Output the [x, y] coordinate of the center of the cell containing the given text.  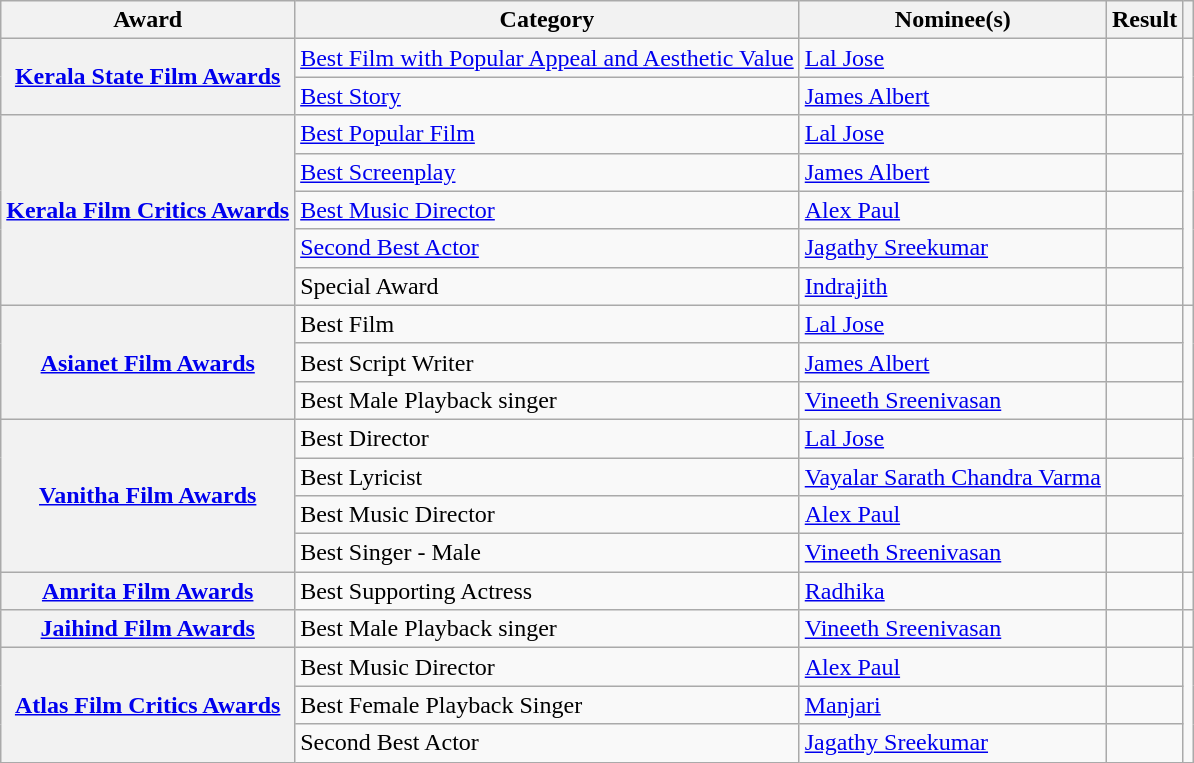
Amrita Film Awards [148, 591]
Award [148, 20]
Best Popular Film [548, 134]
Asianet Film Awards [148, 362]
Result [1144, 20]
Best Script Writer [548, 362]
Jaihind Film Awards [148, 629]
Atlas Film Critics Awards [148, 705]
Radhika [952, 591]
Nominee(s) [952, 20]
Best Lyricist [548, 477]
Indrajith [952, 286]
Kerala State Film Awards [148, 77]
Vayalar Sarath Chandra Varma [952, 477]
Category [548, 20]
Best Director [548, 438]
Best Female Playback Singer [548, 705]
Best Film [548, 324]
Best Supporting Actress [548, 591]
Vanitha Film Awards [148, 495]
Best Story [548, 96]
Kerala Film Critics Awards [148, 210]
Best Singer - Male [548, 553]
Manjari [952, 705]
Best Screenplay [548, 172]
Best Film with Popular Appeal and Aesthetic Value [548, 58]
Special Award [548, 286]
